Capture the cell that displays the provided text and extract its [X, Y] central coordinate. 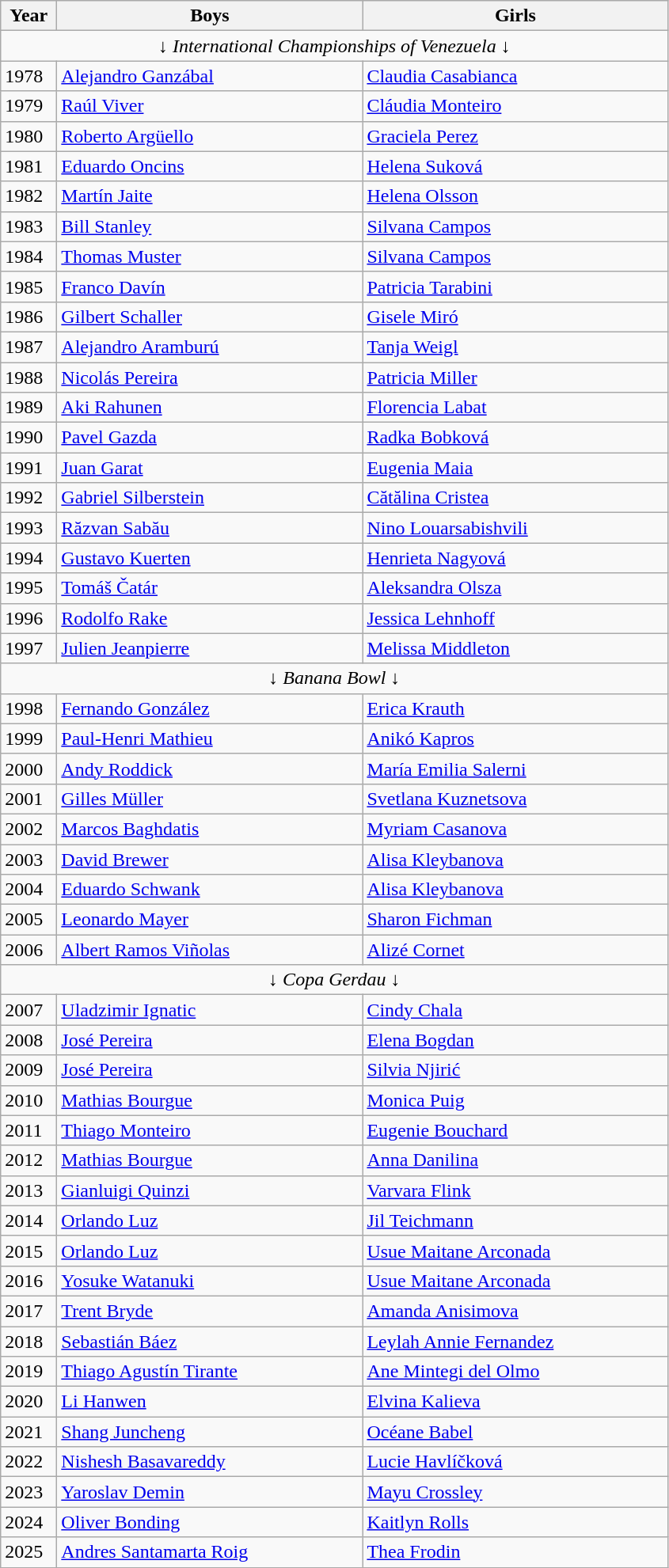
Leonardo Mayer [210, 920]
Myriam Casanova [515, 829]
Gilbert Schaller [210, 317]
2006 [29, 950]
Paul-Henri Mathieu [210, 738]
Cindy Chala [515, 1010]
Gustavo Kuerten [210, 558]
Sebastián Báez [210, 1342]
1995 [29, 588]
Shang Juncheng [210, 1432]
1979 [29, 106]
2022 [29, 1462]
Gianluigi Quinzi [210, 1190]
↓ Banana Bowl ↓ [334, 678]
2015 [29, 1251]
1988 [29, 378]
1990 [29, 438]
Year [29, 16]
2011 [29, 1130]
Yosuke Watanuki [210, 1281]
Graciela Perez [515, 136]
2014 [29, 1221]
Thea Frodin [515, 1552]
2010 [29, 1100]
Tanja Weigl [515, 347]
2008 [29, 1040]
Aki Rahunen [210, 408]
↓ Copa Gerdau ↓ [334, 980]
1986 [29, 317]
Boys [210, 16]
Henrieta Nagyová [515, 558]
1980 [29, 136]
Gabriel Silberstein [210, 498]
Thiago Monteiro [210, 1130]
1987 [29, 347]
1992 [29, 498]
Eugenie Bouchard [515, 1130]
Albert Ramos Viñolas [210, 950]
1997 [29, 648]
1984 [29, 256]
Oliver Bonding [210, 1522]
Andres Santamarta Roig [210, 1552]
2001 [29, 799]
Yaroslav Demin [210, 1492]
1983 [29, 226]
Mayu Crossley [515, 1492]
2020 [29, 1402]
Rodolfo Rake [210, 618]
Cătălina Cristea [515, 498]
Svetlana Kuznetsova [515, 799]
Erica Krauth [515, 708]
2025 [29, 1552]
Océane Babel [515, 1432]
Li Hanwen [210, 1402]
Anikó Kapros [515, 738]
1994 [29, 558]
Alizé Cornet [515, 950]
2005 [29, 920]
1999 [29, 738]
Eugenia Maia [515, 468]
Patricia Miller [515, 378]
Lucie Havlíčková [515, 1462]
1993 [29, 528]
2012 [29, 1160]
Kaitlyn Rolls [515, 1522]
1978 [29, 76]
Nishesh Basavareddy [210, 1462]
1989 [29, 408]
Thiago Agustín Tirante [210, 1372]
2017 [29, 1311]
Bill Stanley [210, 226]
2019 [29, 1372]
Juan Garat [210, 468]
2023 [29, 1492]
Pavel Gazda [210, 438]
Eduardo Oncins [210, 166]
1985 [29, 287]
Franco Davín [210, 287]
Varvara Flink [515, 1190]
Melissa Middleton [515, 648]
2007 [29, 1010]
Alejandro Aramburú [210, 347]
Ane Mintegi del Olmo [515, 1372]
Eduardo Schwank [210, 890]
Marcos Baghdatis [210, 829]
Cláudia Monteiro [515, 106]
Helena Suková [515, 166]
Monica Puig [515, 1100]
1991 [29, 468]
Elena Bogdan [515, 1040]
2013 [29, 1190]
Julien Jeanpierre [210, 648]
Girls [515, 16]
Gilles Müller [210, 799]
2016 [29, 1281]
Tomáš Čatár [210, 588]
Gisele Miró [515, 317]
María Emilia Salerni [515, 769]
2021 [29, 1432]
Elvina Kalieva [515, 1402]
Leylah Annie Fernandez [515, 1342]
1982 [29, 196]
Uladzimir Ignatic [210, 1010]
Amanda Anisimova [515, 1311]
Sharon Fichman [515, 920]
Roberto Argüello [210, 136]
Raúl Viver [210, 106]
Trent Bryde [210, 1311]
Andy Roddick [210, 769]
2009 [29, 1070]
Fernando González [210, 708]
Alejandro Ganzábal [210, 76]
1981 [29, 166]
Aleksandra Olsza [515, 588]
Martín Jaite [210, 196]
Patricia Tarabini [515, 287]
Răzvan Sabău [210, 528]
2018 [29, 1342]
1996 [29, 618]
Florencia Labat [515, 408]
Jessica Lehnhoff [515, 618]
Nicolás Pereira [210, 378]
↓ International Championships of Venezuela ↓ [334, 46]
Helena Olsson [515, 196]
Radka Bobková [515, 438]
2002 [29, 829]
David Brewer [210, 859]
Claudia Casabianca [515, 76]
Jil Teichmann [515, 1221]
1998 [29, 708]
2000 [29, 769]
2004 [29, 890]
Silvia Njirić [515, 1070]
Anna Danilina [515, 1160]
Thomas Muster [210, 256]
2003 [29, 859]
Nino Louarsabishvili [515, 528]
2024 [29, 1522]
